Extract the (x, y) coordinate from the center of the cell holding the provided text.  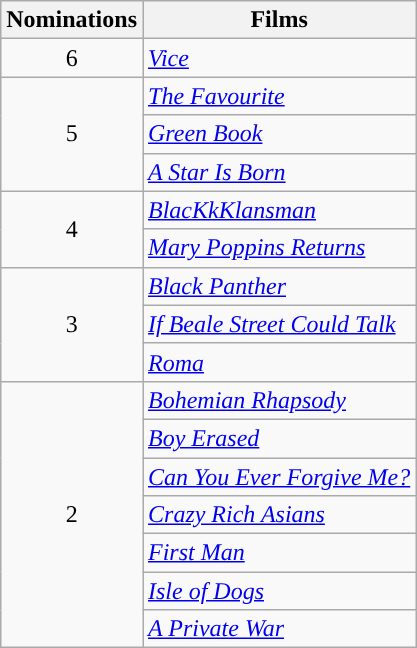
Roma (278, 362)
Can You Ever Forgive Me? (278, 477)
Isle of Dogs (278, 591)
Boy Erased (278, 438)
Nominations (72, 20)
Films (278, 20)
3 (72, 324)
Bohemian Rhapsody (278, 400)
The Favourite (278, 96)
A Private War (278, 629)
Mary Poppins Returns (278, 248)
4 (72, 229)
A Star Is Born (278, 172)
2 (72, 514)
5 (72, 134)
BlacKkKlansman (278, 210)
Black Panther (278, 286)
If Beale Street Could Talk (278, 324)
First Man (278, 553)
6 (72, 58)
Vice (278, 58)
Crazy Rich Asians (278, 515)
Green Book (278, 134)
